Return the [x, y] coordinate for the center point of the cell that contains the specified text.  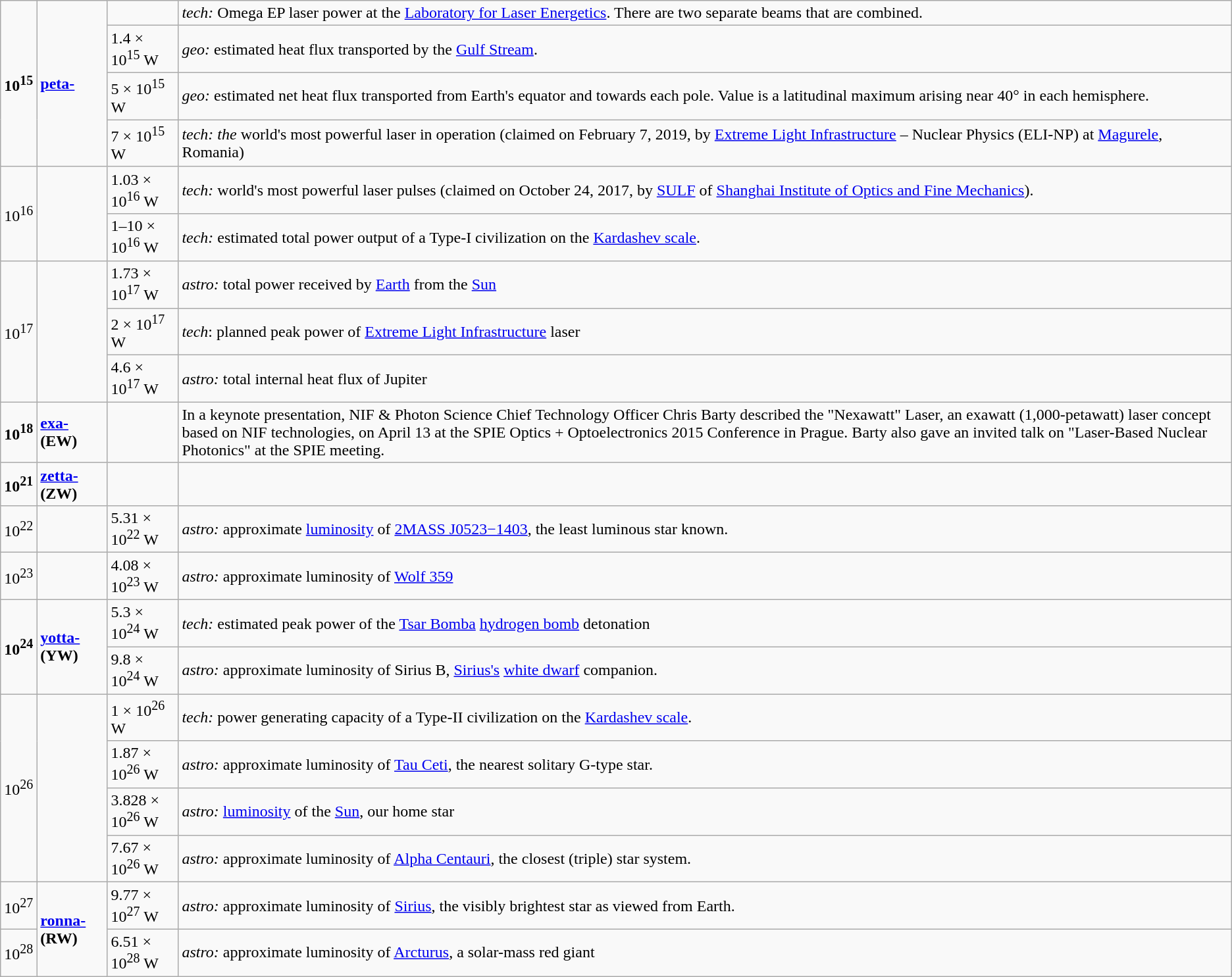
4.6 × 1017 W [143, 379]
1027 [18, 906]
astro: approximate luminosity of Tau Ceti, the nearest solitary G-type star. [705, 764]
astro: total power received by Earth from the Sun [705, 285]
1.4 × 1015 W [143, 49]
zetta- (ZW) [72, 484]
astro: approximate luminosity of Sirius B, Sirius's white dwarf companion. [705, 670]
1026 [18, 788]
1015 [18, 84]
tech: power generating capacity of a Type-II civilization on the Kardashev scale. [705, 718]
geo: estimated heat flux transported by the Gulf Stream. [705, 49]
1 × 1026 W [143, 718]
1018 [18, 432]
ronna- (RW) [72, 929]
2 × 1017 W [143, 332]
astro: approximate luminosity of Alpha Centauri, the closest (triple) star system. [705, 859]
tech: estimated total power output of a Type-I civilization on the Kardashev scale. [705, 238]
astro: approximate luminosity of Wolf 359 [705, 576]
1022 [18, 529]
tech: planned peak power of Extreme Light Infrastructure laser [705, 332]
9.8 × 1024 W [143, 670]
1.87 × 1026 W [143, 764]
7.67 × 1026 W [143, 859]
9.77 × 1027 W [143, 906]
3.828 × 1026 W [143, 812]
tech: Omega EP laser power at the Laboratory for Laser Energetics. There are two separate beams that are combined. [705, 13]
1016 [18, 213]
1.73 × 1017 W [143, 285]
6.51 × 1028 W [143, 953]
astro: approximate luminosity of Sirius, the visibly brightest star as viewed from Earth. [705, 906]
1017 [18, 332]
1.03 × 1016 W [143, 190]
1021 [18, 484]
4.08 × 1023 W [143, 576]
5.3 × 1024 W [143, 623]
astro: total internal heat flux of Jupiter [705, 379]
tech: world's most powerful laser pulses (claimed on October 24, 2017, by SULF of Shanghai Institute of Optics and Fine Mechanics). [705, 190]
7 × 1015 W [143, 143]
5.31 × 1022 W [143, 529]
tech: estimated peak power of the Tsar Bomba hydrogen bomb detonation [705, 623]
1023 [18, 576]
astro: approximate luminosity of 2MASS J0523−1403, the least luminous star known. [705, 529]
1024 [18, 646]
yotta- (YW) [72, 646]
peta- [72, 84]
astro: luminosity of the Sun, our home star [705, 812]
exa- (EW) [72, 432]
astro: approximate luminosity of Arcturus, a solar-mass red giant [705, 953]
1–10 × 1016 W [143, 238]
5 × 1015 W [143, 96]
1028 [18, 953]
